Output the [x, y] coordinate of the center of the cell containing the given text.  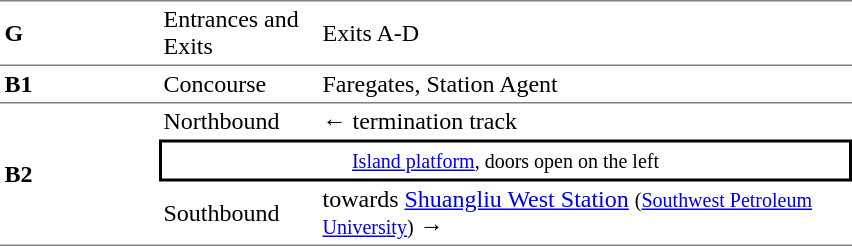
G [80, 33]
Northbound [238, 122]
B1 [80, 85]
Island platform, doors open on the left [506, 161]
← termination track [585, 122]
towards Shuangliu West Station (Southwest Petroleum University) → [585, 214]
Exits A-D [585, 33]
Faregates, Station Agent [585, 85]
Entrances and Exits [238, 33]
Concourse [238, 85]
Southbound [238, 214]
B2 [80, 175]
